Capture the cell that displays the provided text and extract its (x, y) central coordinate. 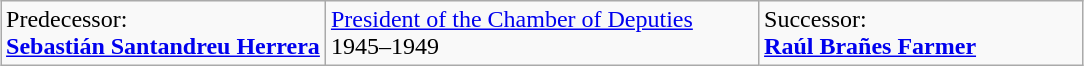
Predecessor:Sebastián Santandreu Herrera (164, 34)
Successor:Raúl Brañes Farmer (922, 34)
President of the Chamber of Deputies1945–1949 (542, 34)
